Find where the given text appears and provide that cell's center as (X, Y) coordinate. 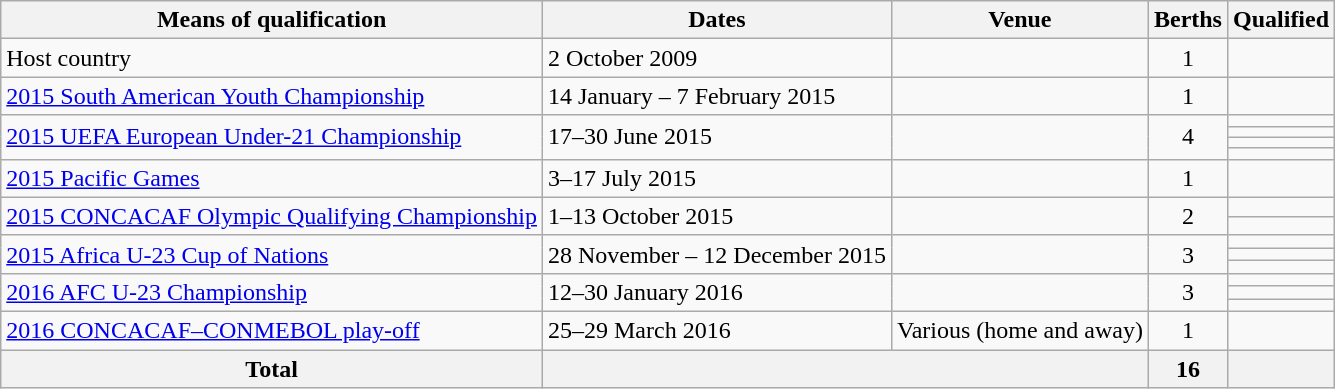
Qualified (1280, 20)
3–17 July 2015 (716, 178)
17–30 June 2015 (716, 137)
2015 South American Youth Championship (272, 96)
1–13 October 2015 (716, 216)
28 November – 12 December 2015 (716, 254)
Means of qualification (272, 20)
2015 Pacific Games (272, 178)
Venue (1020, 20)
4 (1188, 137)
Dates (716, 20)
14 January – 7 February 2015 (716, 96)
Host country (272, 58)
2016 AFC U-23 Championship (272, 292)
2016 CONCACAF–CONMEBOL play-off (272, 330)
Various (home and away) (1020, 330)
12–30 January 2016 (716, 292)
2015 UEFA European Under-21 Championship (272, 137)
2 (1188, 216)
25–29 March 2016 (716, 330)
2015 Africa U-23 Cup of Nations (272, 254)
Total (272, 369)
2015 CONCACAF Olympic Qualifying Championship (272, 216)
2 October 2009 (716, 58)
16 (1188, 369)
Berths (1188, 20)
